Identify which cell holds the provided text, then report its [x, y] central coordinate. 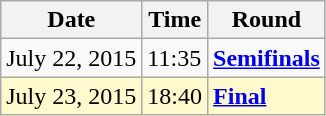
July 22, 2015 [72, 58]
Final [267, 96]
11:35 [175, 58]
Round [267, 20]
Date [72, 20]
Time [175, 20]
Semifinals [267, 58]
July 23, 2015 [72, 96]
18:40 [175, 96]
